Find where the given text appears and provide that cell's center as (X, Y) coordinate. 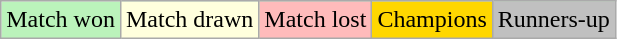
Match won (61, 20)
Match lost (316, 20)
Champions (432, 20)
Match drawn (189, 20)
Runners-up (554, 20)
